Find where the given text appears and provide that cell's center as (X, Y) coordinate. 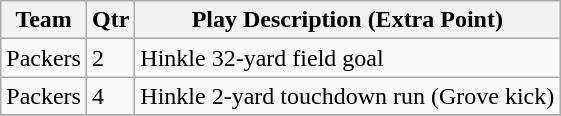
Play Description (Extra Point) (348, 20)
Team (44, 20)
Hinkle 2-yard touchdown run (Grove kick) (348, 96)
Qtr (110, 20)
2 (110, 58)
Hinkle 32-yard field goal (348, 58)
4 (110, 96)
